Scan for the cell matching the given text and deliver its [x, y] coordinate at center. 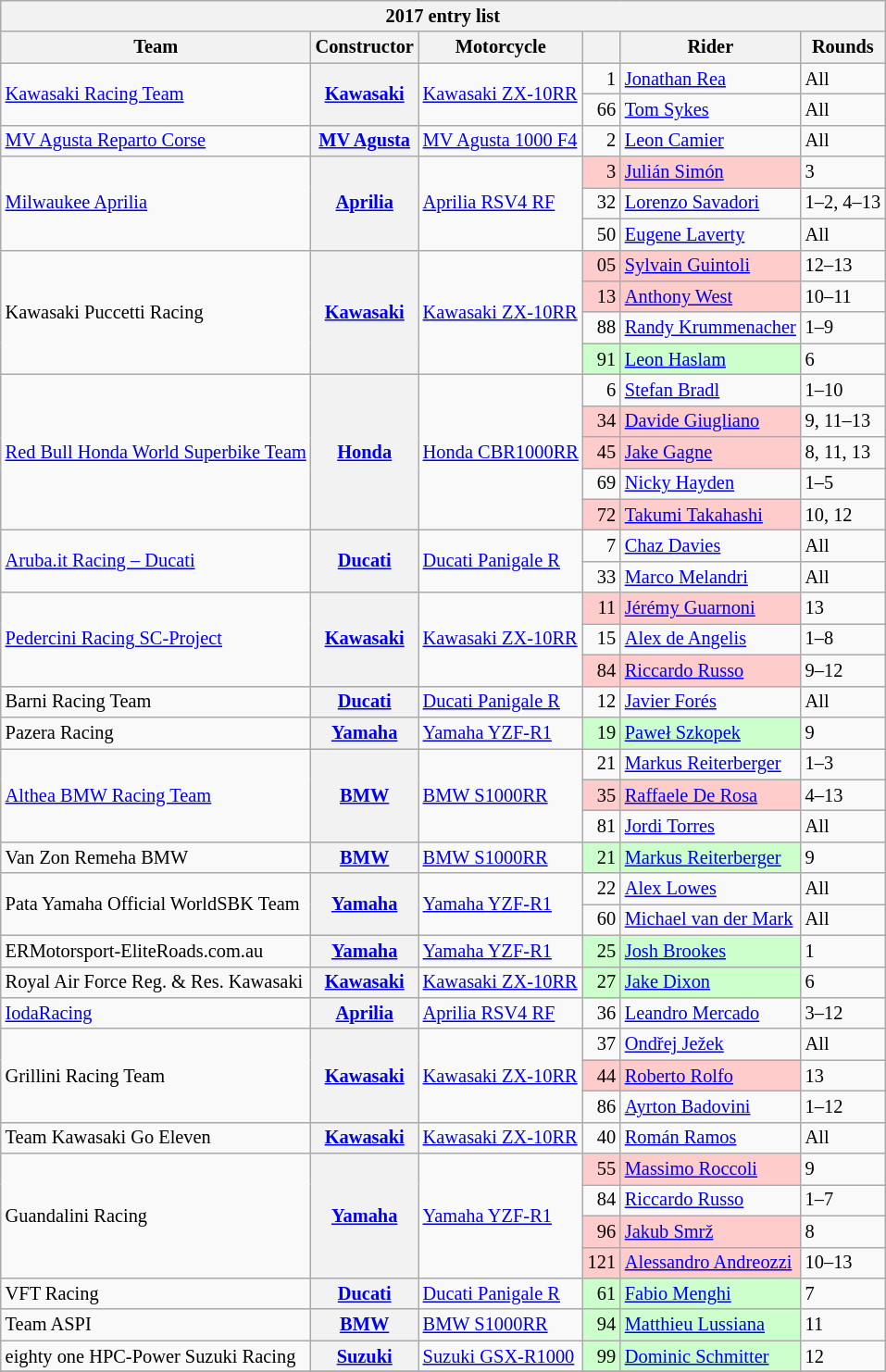
86 [602, 1106]
MV Agusta [365, 141]
Stefan Bradl [711, 390]
Rider [711, 47]
Eugene Laverty [711, 234]
33 [602, 577]
Rounds [842, 47]
Alex de Angelis [711, 639]
Red Bull Honda World Superbike Team [156, 452]
Honda [365, 452]
Roberto Rolfo [711, 1076]
Alessandro Andreozzi [711, 1263]
61 [602, 1293]
Suzuki GSX-R1000 [501, 1356]
10–13 [842, 1263]
Team [156, 47]
10–11 [842, 296]
Michael van der Mark [711, 919]
Jordi Torres [711, 826]
Anthony West [711, 296]
Kawasaki Racing Team [156, 94]
45 [602, 453]
69 [602, 483]
3–12 [842, 1013]
9, 11–13 [842, 421]
Guandalini Racing [156, 1216]
Javier Forés [711, 702]
8 [842, 1231]
Paweł Szkopek [711, 732]
VFT Racing [156, 1293]
Milwaukee Aprilia [156, 204]
Barni Racing Team [156, 702]
ERMotorsport-EliteRoads.com.au [156, 951]
Román Ramos [711, 1138]
Massimo Roccoli [711, 1169]
Tom Sykes [711, 109]
1–7 [842, 1200]
Jérémy Guarnoni [711, 608]
60 [602, 919]
Grillini Racing Team [156, 1076]
Althea BMW Racing Team [156, 794]
1–12 [842, 1106]
Ayrton Badovini [711, 1106]
10, 12 [842, 515]
35 [602, 795]
72 [602, 515]
27 [602, 982]
Jakub Smrž [711, 1231]
Ondřej Ježek [711, 1044]
Sylvain Guintoli [711, 266]
1–3 [842, 764]
MV Agusta Reparto Corse [156, 141]
99 [602, 1356]
Aruba.it Racing – Ducati [156, 561]
Leandro Mercado [711, 1013]
Jake Dixon [711, 982]
Alex Lowes [711, 889]
1–9 [842, 328]
Constructor [365, 47]
44 [602, 1076]
Team Kawasaki Go Eleven [156, 1138]
eighty one HPC-Power Suzuki Racing [156, 1356]
Jake Gagne [711, 453]
Suzuki [365, 1356]
Pedercini Racing SC-Project [156, 639]
15 [602, 639]
55 [602, 1169]
121 [602, 1263]
Team ASPI [156, 1325]
37 [602, 1044]
Motorcycle [501, 47]
22 [602, 889]
12–13 [842, 266]
Takumi Takahashi [711, 515]
IodaRacing [156, 1013]
8, 11, 13 [842, 453]
1–2, 4–13 [842, 203]
1–5 [842, 483]
Royal Air Force Reg. & Res. Kawasaki [156, 982]
36 [602, 1013]
Julián Simón [711, 172]
2017 entry list [443, 16]
19 [602, 732]
94 [602, 1325]
Honda CBR1000RR [501, 452]
96 [602, 1231]
Chaz Davies [711, 545]
Dominic Schmitter [711, 1356]
9–12 [842, 670]
Leon Camier [711, 141]
Matthieu Lussiana [711, 1325]
Fabio Menghi [711, 1293]
Pazera Racing [156, 732]
1–8 [842, 639]
40 [602, 1138]
Pata Yamaha Official WorldSBK Team [156, 904]
2 [602, 141]
4–13 [842, 795]
50 [602, 234]
MV Agusta 1000 F4 [501, 141]
Raffaele De Rosa [711, 795]
05 [602, 266]
Nicky Hayden [711, 483]
32 [602, 203]
Lorenzo Savadori [711, 203]
81 [602, 826]
34 [602, 421]
Leon Haslam [711, 359]
Marco Melandri [711, 577]
Josh Brookes [711, 951]
Davide Giugliano [711, 421]
66 [602, 109]
88 [602, 328]
25 [602, 951]
91 [602, 359]
Kawasaki Puccetti Racing [156, 313]
1–10 [842, 390]
Jonathan Rea [711, 79]
Randy Krummenacher [711, 328]
Van Zon Remeha BMW [156, 857]
